Return [X, Y] of the center of cell containing provided text 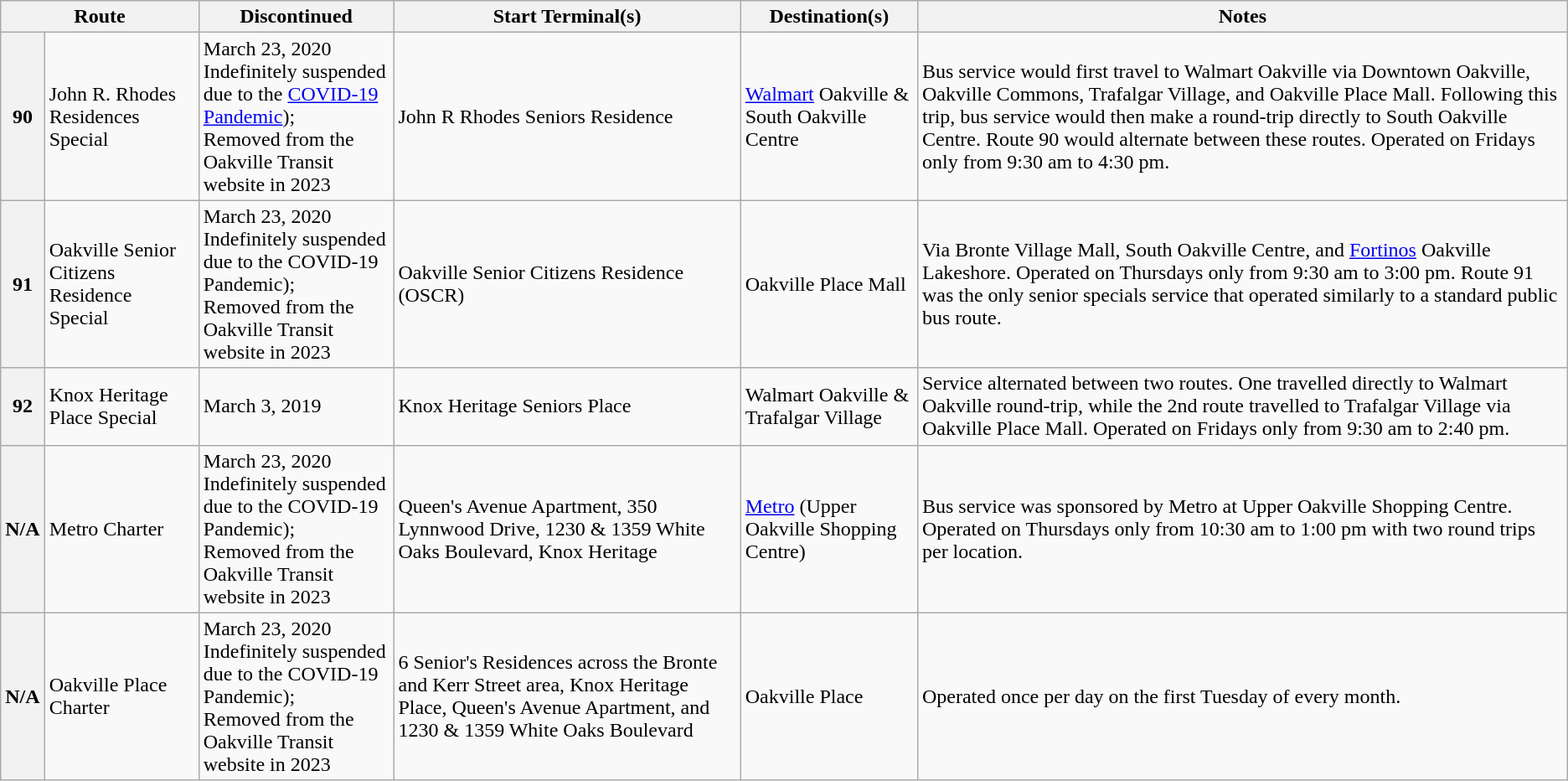
92 [23, 406]
Metro Charter [121, 529]
Walmart Oakville & Trafalgar Village [829, 406]
Queen's Avenue Apartment, 350 Lynnwood Drive, 1230 & 1359 White Oaks Boulevard, Knox Heritage [567, 529]
March 3, 2019 [297, 406]
90 [23, 116]
Oakville Place Charter [121, 696]
Start Terminal(s) [567, 17]
Metro (Upper Oakville Shopping Centre) [829, 529]
John R. Rhodes Residences Special [121, 116]
Oakville Place Mall [829, 284]
Oakville Senior Citizens Residence (OSCR) [567, 284]
Oakville Place [829, 696]
6 Senior's Residences across the Bronte and Kerr Street area, Knox Heritage Place, Queen's Avenue Apartment, and 1230 & 1359 White Oaks Boulevard [567, 696]
Discontinued [297, 17]
Destination(s) [829, 17]
Operated once per day on the first Tuesday of every month. [1242, 696]
Knox Heritage Seniors Place [567, 406]
Walmart Oakville & South Oakville Centre [829, 116]
Route [101, 17]
91 [23, 284]
Knox Heritage Place Special [121, 406]
Oakville Senior Citizens Residence Special [121, 284]
Notes [1242, 17]
John R Rhodes Seniors Residence [567, 116]
